Detect which cell encompasses the target text, then output its [x, y] center coordinate. 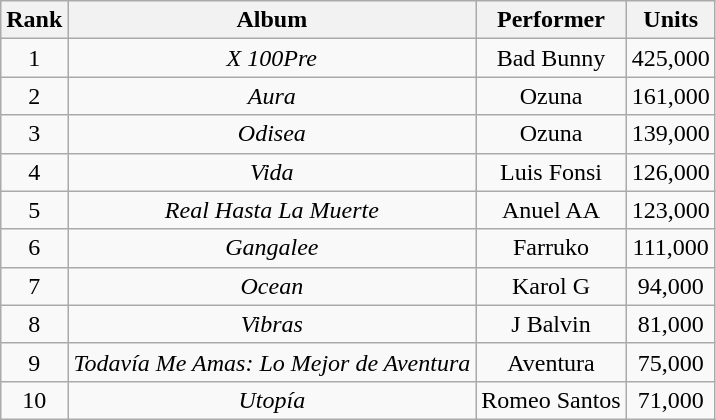
Units [670, 20]
Ocean [272, 286]
Real Hasta La Muerte [272, 210]
71,000 [670, 400]
Vida [272, 172]
X 100Pre [272, 58]
Rank [34, 20]
4 [34, 172]
Romeo Santos [551, 400]
3 [34, 134]
10 [34, 400]
111,000 [670, 248]
123,000 [670, 210]
2 [34, 96]
6 [34, 248]
81,000 [670, 324]
425,000 [670, 58]
8 [34, 324]
5 [34, 210]
Album [272, 20]
139,000 [670, 134]
161,000 [670, 96]
Anuel AA [551, 210]
J Balvin [551, 324]
Utopía [272, 400]
9 [34, 362]
Performer [551, 20]
Aventura [551, 362]
126,000 [670, 172]
Aura [272, 96]
Luis Fonsi [551, 172]
Odisea [272, 134]
Vibras [272, 324]
Todavía Me Amas: Lo Mejor de Aventura [272, 362]
Farruko [551, 248]
Karol G [551, 286]
75,000 [670, 362]
94,000 [670, 286]
Gangalee [272, 248]
Bad Bunny [551, 58]
7 [34, 286]
1 [34, 58]
